From the cell containing the given text, extract its center point as (x, y) coordinate. 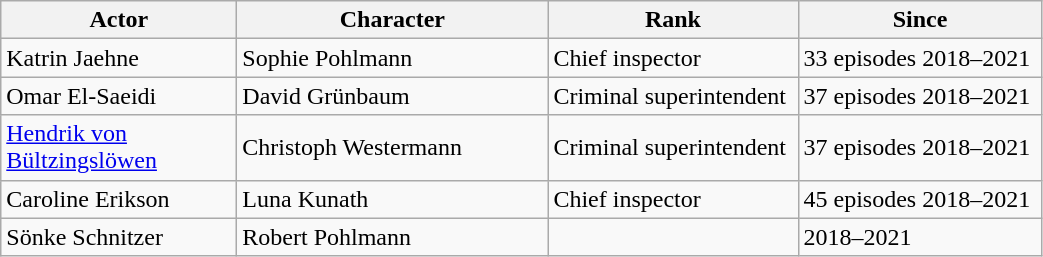
Sophie Pohlmann (392, 58)
45 episodes 2018–2021 (920, 199)
33 episodes 2018–2021 (920, 58)
Actor (119, 20)
Omar El-Saeidi (119, 96)
Katrin Jaehne (119, 58)
David Grünbaum (392, 96)
Sönke Schnitzer (119, 237)
Caroline Erikson (119, 199)
Hendrik von Bültzingslöwen (119, 148)
2018–2021 (920, 237)
Character (392, 20)
Christoph Westermann (392, 148)
Since (920, 20)
Rank (673, 20)
Robert Pohlmann (392, 237)
Luna Kunath (392, 199)
